Provide the [x, y] coordinate of the cell's center where the given text is located.  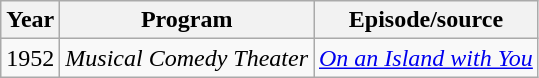
On an Island with You [426, 58]
Episode/source [426, 20]
Musical Comedy Theater [187, 58]
1952 [30, 58]
Program [187, 20]
Year [30, 20]
